From the cell containing the given text, extract its center point as (x, y) coordinate. 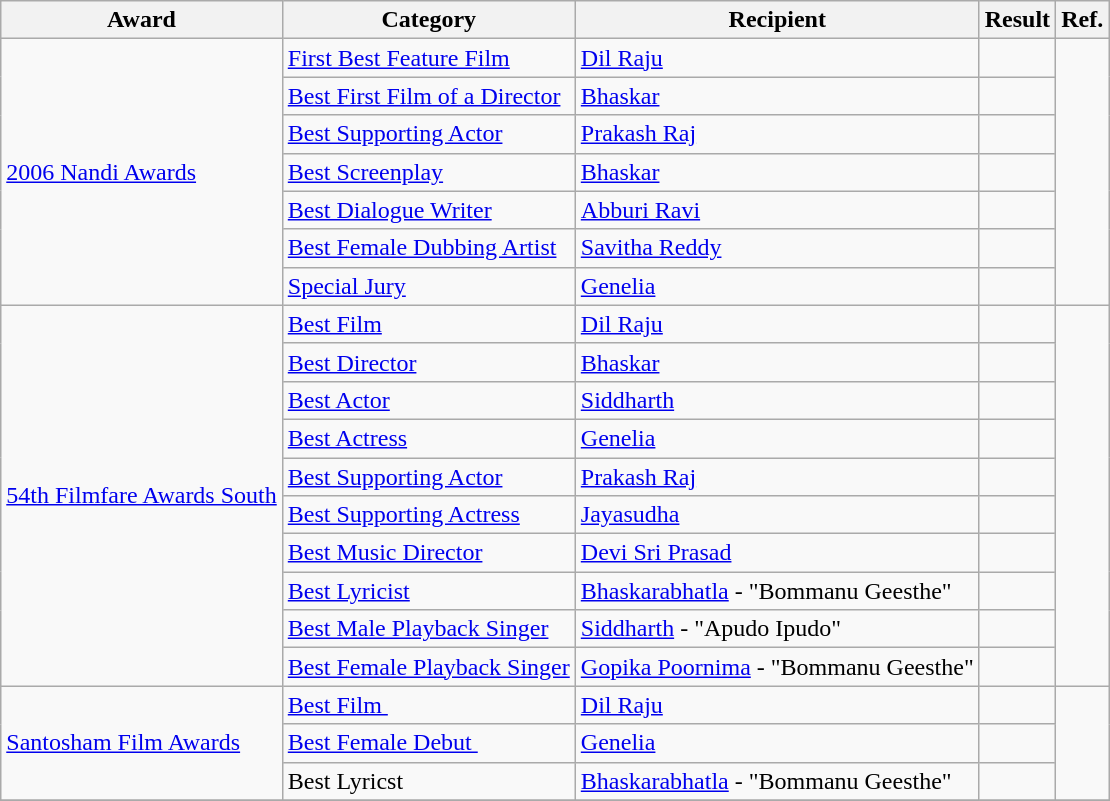
First Best Feature Film (428, 58)
Best Female Debut (428, 743)
Best Music Director (428, 553)
Special Jury (428, 286)
Gopika Poornima - "Bommanu Geesthe" (777, 667)
Devi Sri Prasad (777, 553)
Siddharth - "Apudo Ipudo" (777, 629)
Best Female Playback Singer (428, 667)
54th Filmfare Awards South (142, 496)
Best Dialogue Writer (428, 210)
Best First Film of a Director (428, 96)
Best Screenplay (428, 172)
Best Actor (428, 400)
Santosham Film Awards (142, 743)
Best Lyricst (428, 781)
Ref. (1082, 20)
Award (142, 20)
Best Female Dubbing Artist (428, 248)
Best Director (428, 362)
Recipient (777, 20)
Best Supporting Actress (428, 515)
Savitha Reddy (777, 248)
Best Male Playback Singer (428, 629)
2006 Nandi Awards (142, 172)
Best Lyricist (428, 591)
Abburi Ravi (777, 210)
Category (428, 20)
Jayasudha (777, 515)
Best Actress (428, 438)
Siddharth (777, 400)
Result (1017, 20)
